For the text-containing cell, return its midpoint in (x, y) coordinate format. 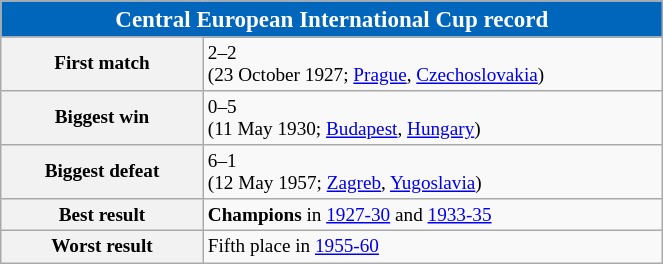
6–1 (12 May 1957; Zagreb, Yugoslavia) (433, 172)
Champions in 1927-30 and 1933-35 (433, 215)
0–5 (11 May 1930; Budapest, Hungary) (433, 118)
Biggest defeat (102, 172)
Fifth place in 1955-60 (433, 247)
2–2 (23 October 1927; Prague, Czechoslovakia) (433, 64)
Worst result (102, 247)
First match (102, 64)
Biggest win (102, 118)
Best result (102, 215)
Central European International Cup record (332, 19)
